Return the (X, Y) coordinate for the center point of the cell that contains the specified text.  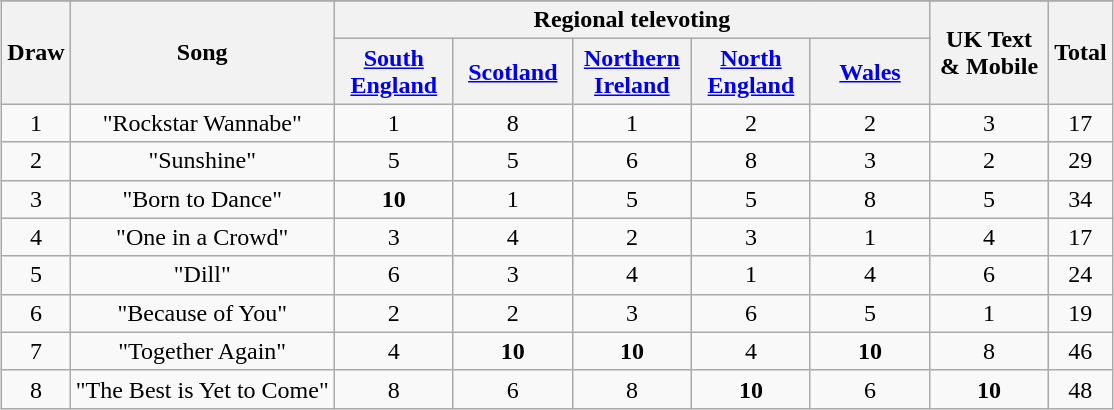
Draw (36, 52)
"Born to Dance" (202, 199)
48 (1081, 389)
24 (1081, 275)
"Dill" (202, 275)
UK Text & Mobile (990, 52)
Song (202, 52)
Total (1081, 52)
"Rockstar Wannabe" (202, 123)
46 (1081, 351)
South England (394, 72)
7 (36, 351)
Northern Ireland (632, 72)
34 (1081, 199)
Scotland (512, 72)
"Because of You" (202, 313)
"Sunshine" (202, 161)
Regional televoting (632, 20)
North England (750, 72)
19 (1081, 313)
"One in a Crowd" (202, 237)
29 (1081, 161)
Wales (870, 72)
"Together Again" (202, 351)
"The Best is Yet to Come" (202, 389)
